Extract the [X, Y] coordinate from the center of the cell holding the provided text.  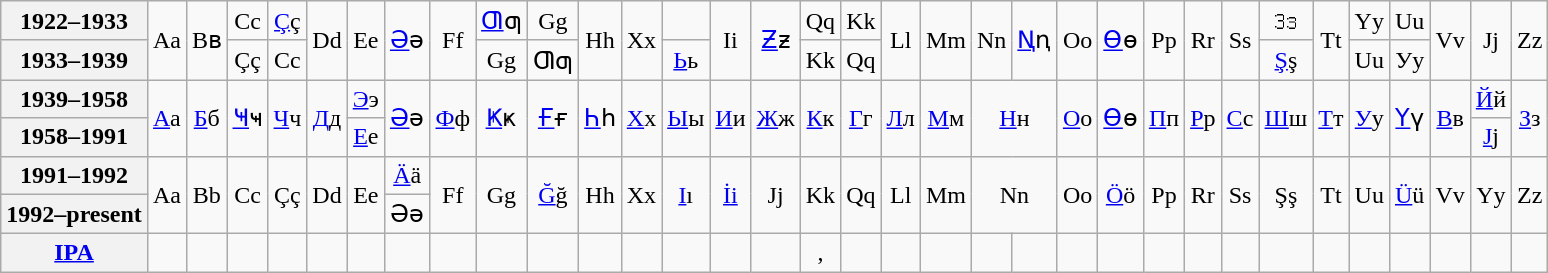
Ꞑꞑ [1035, 40]
Хх [641, 118]
Йй [1490, 99]
Ҹҹ [248, 118]
1933–1939 [74, 60]
Уy [1409, 60]
Ҝҝ [502, 118]
Фф [453, 118]
Мм [946, 118]
IPA [74, 253]
Өө [1121, 118]
Лл [900, 118]
Ii [730, 40]
Bb [206, 195]
Аа [166, 118]
İi [730, 195]
Ьь [686, 60]
Жж [776, 118]
1939–1958 [74, 99]
Оо [1077, 118]
Iı [686, 195]
1991–1992 [74, 175]
Вв [1450, 118]
Üü [1409, 195]
Öö [1121, 195]
Пп [1164, 118]
Ää [407, 175]
Нн [1014, 118]
Ğğ [553, 195]
Bʙ [206, 40]
Зз [1530, 118]
Ғғ [553, 118]
Ƶƶ [776, 40]
Шш [1286, 118]
Тт [1331, 118]
Рр [1203, 118]
1922–1933 [74, 21]
Һһ [600, 118]
Әә [407, 118]
Ээ [366, 99]
Бб [206, 118]
1958–1991 [74, 137]
Ɜɜ [1286, 21]
Ии [730, 118]
1992–present [74, 214]
Ыы [686, 118]
Сс [1240, 118]
Үү [1409, 118]
, [820, 253]
Ее [366, 137]
Дд [327, 118]
Гг [861, 118]
Чч [288, 118]
Ɵɵ [1121, 40]
Уу [1369, 118]
Јј [1490, 137]
Кк [820, 118]
